Return the [X, Y] coordinate for the center point of the cell that contains the specified text.  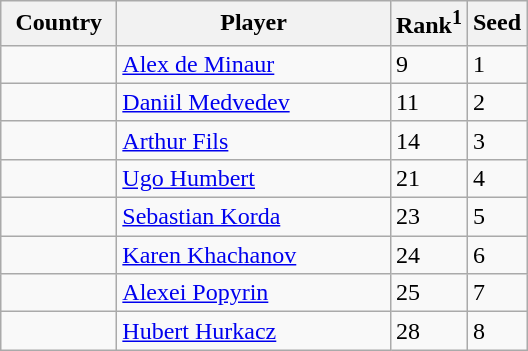
Karen Khachanov [254, 255]
7 [496, 293]
2 [496, 102]
Alex de Minaur [254, 64]
Sebastian Korda [254, 217]
21 [428, 178]
6 [496, 255]
Player [254, 24]
Rank1 [428, 24]
11 [428, 102]
23 [428, 217]
Country [59, 24]
9 [428, 64]
3 [496, 140]
1 [496, 64]
5 [496, 217]
4 [496, 178]
8 [496, 331]
Hubert Hurkacz [254, 331]
Arthur Fils [254, 140]
24 [428, 255]
14 [428, 140]
Ugo Humbert [254, 178]
Daniil Medvedev [254, 102]
Alexei Popyrin [254, 293]
Seed [496, 24]
25 [428, 293]
28 [428, 331]
